Pinpoint the cell where the given text exists, returning its (x, y) midpoint coordinate. 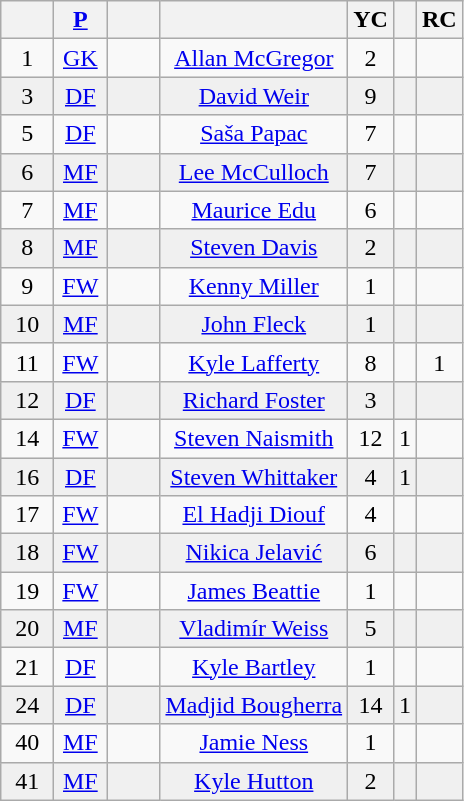
John Fleck (254, 324)
GK (80, 58)
10 (28, 324)
RC (439, 20)
Kyle Hutton (254, 781)
Vladimír Weiss (254, 629)
El Hadji Diouf (254, 515)
Madjid Bougherra (254, 705)
Maurice Edu (254, 210)
P (80, 20)
David Weir (254, 96)
Lee McCulloch (254, 172)
Kyle Bartley (254, 667)
Nikica Jelavić (254, 553)
18 (28, 553)
Kenny Miller (254, 286)
James Beattie (254, 591)
19 (28, 591)
11 (28, 362)
Jamie Ness (254, 743)
20 (28, 629)
Steven Naismith (254, 438)
Kyle Lafferty (254, 362)
16 (28, 477)
YC (371, 20)
40 (28, 743)
17 (28, 515)
Steven Davis (254, 248)
Richard Foster (254, 400)
41 (28, 781)
Allan McGregor (254, 58)
Steven Whittaker (254, 477)
21 (28, 667)
24 (28, 705)
Saša Papac (254, 134)
